Find where the given text appears and provide that cell's center as (X, Y) coordinate. 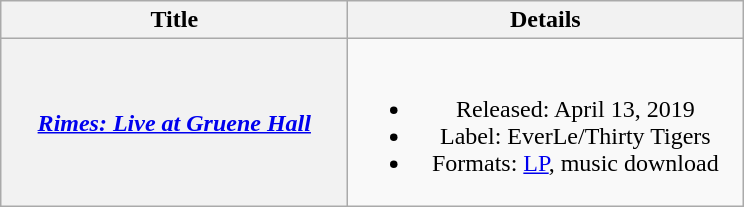
Released: April 13, 2019Label: EverLe/Thirty TigersFormats: LP, music download (546, 122)
Title (174, 20)
Details (546, 20)
Rimes: Live at Gruene Hall (174, 122)
